Find where the given text appears and provide that cell's center as [x, y] coordinate. 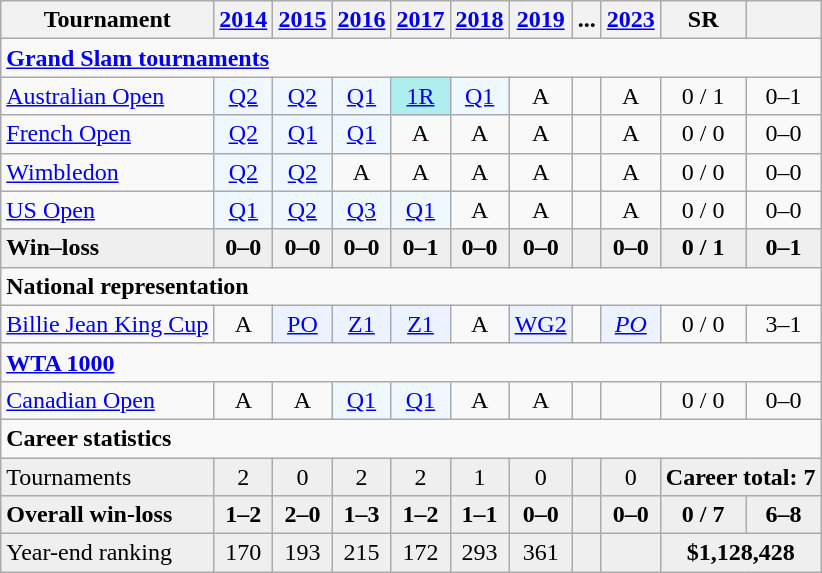
170 [244, 553]
2018 [480, 20]
2019 [540, 20]
2014 [244, 20]
0 / 7 [703, 515]
2–0 [302, 515]
2023 [630, 20]
National representation [411, 286]
1–3 [362, 515]
WTA 1000 [411, 362]
1 [480, 477]
1R [420, 96]
2015 [302, 20]
172 [420, 553]
$1,128,428 [740, 553]
Tournaments [108, 477]
Tournament [108, 20]
... [586, 20]
193 [302, 553]
Overall win-loss [108, 515]
Canadian Open [108, 400]
US Open [108, 210]
Australian Open [108, 96]
Grand Slam tournaments [411, 58]
SR [703, 20]
2016 [362, 20]
361 [540, 553]
3–1 [784, 324]
WG2 [540, 324]
293 [480, 553]
Wimbledon [108, 172]
Career total: 7 [740, 477]
Career statistics [411, 438]
Win–loss [108, 248]
Year-end ranking [108, 553]
6–8 [784, 515]
215 [362, 553]
French Open [108, 134]
1–1 [480, 515]
Billie Jean King Cup [108, 324]
2017 [420, 20]
Q3 [362, 210]
